Scan for the cell matching the given text and deliver its (x, y) coordinate at center. 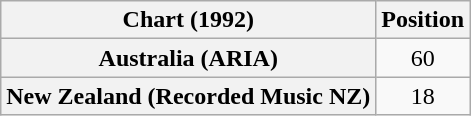
60 (423, 58)
Position (423, 20)
18 (423, 96)
New Zealand (Recorded Music NZ) (188, 96)
Chart (1992) (188, 20)
Australia (ARIA) (188, 58)
